Return the [X, Y] coordinate for the center point of the cell that contains the specified text.  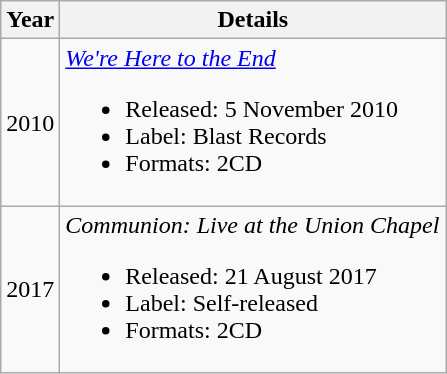
2017 [30, 290]
Details [253, 20]
We're Here to the EndReleased: 5 November 2010Label: Blast RecordsFormats: 2CD [253, 122]
2010 [30, 122]
Communion: Live at the Union ChapelReleased: 21 August 2017Label: Self-releasedFormats: 2CD [253, 290]
Year [30, 20]
